Output the (X, Y) coordinate of the center of the cell containing the given text.  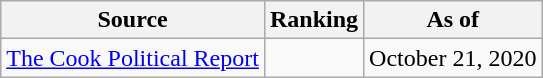
The Cook Political Report (133, 58)
Source (133, 20)
October 21, 2020 (453, 58)
As of (453, 20)
Ranking (314, 20)
